Capture the cell that displays the provided text and extract its [X, Y] central coordinate. 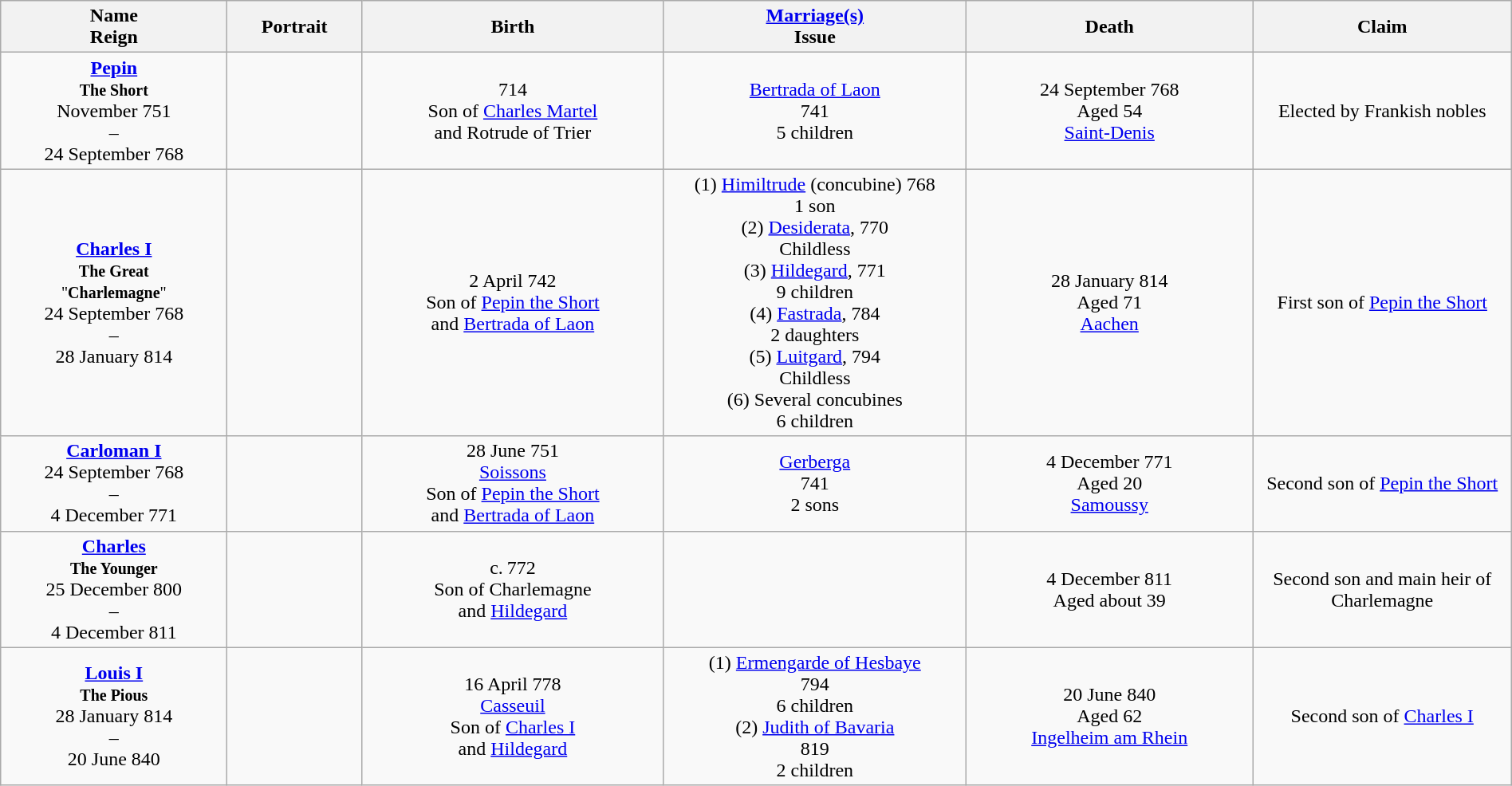
16 April 778CasseuilSon of Charles Iand Hildegard [512, 716]
28 January 814Aged 71Aachen [1109, 303]
Death [1109, 27]
Marriage(s)Issue [815, 27]
First son of Pepin the Short [1382, 303]
28 June 751SoissonsSon of Pepin the Shortand Bertrada of Laon [512, 483]
2 April 742Son of Pepin the Shortand Bertrada of Laon [512, 303]
714Son of Charles Marteland Rotrude of Trier [512, 111]
PepinThe ShortNovember 751–24 September 768 [114, 111]
Charles IThe Great"Charlemagne"24 September 768–28 January 814 [114, 303]
Portrait [295, 27]
Second son of Charles I [1382, 716]
Elected by Frankish nobles [1382, 111]
Claim [1382, 27]
4 December 811Aged about 39 [1109, 589]
c. 772 Son of Charlemagneand Hildegard [512, 589]
24 September 768Aged 54Saint-Denis [1109, 111]
Bertrada of Laon7415 children [815, 111]
Second son and main heir of Charlemagne [1382, 589]
20 June 840Aged 62Ingelheim am Rhein [1109, 716]
4 December 771Aged 20Samoussy [1109, 483]
NameReign [114, 27]
CharlesThe Younger25 December 800–4 December 811 [114, 589]
Second son of Pepin the Short [1382, 483]
Gerberga7412 sons [815, 483]
Louis IThe Pious28 January 814–20 June 840 [114, 716]
(1) Ermengarde of Hesbaye7946 children(2) Judith of Bavaria8192 children [815, 716]
Birth [512, 27]
Carloman I24 September 768–4 December 771 [114, 483]
